Pinpoint the cell where the given text exists, returning its (X, Y) midpoint coordinate. 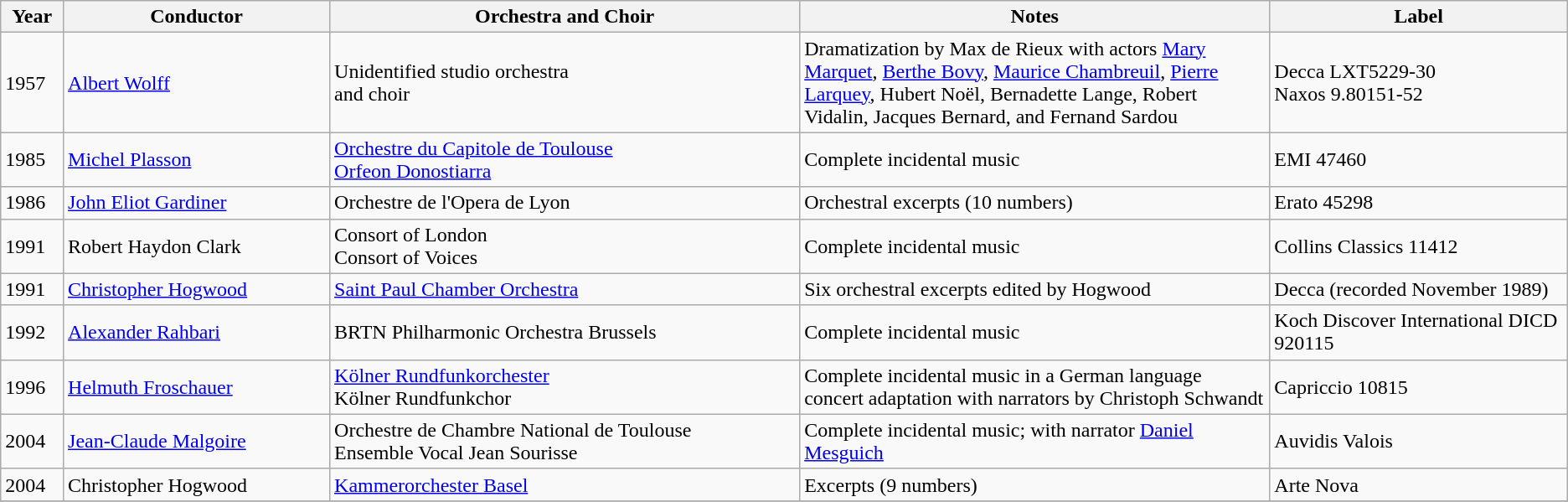
Notes (1035, 17)
Year (32, 17)
Orchestra and Choir (565, 17)
Alexander Rahbari (197, 332)
Label (1419, 17)
1996 (32, 387)
Koch Discover International DICD 920115 (1419, 332)
Orchestre du Capitole de ToulouseOrfeon Donostiarra (565, 159)
Excerpts (9 numbers) (1035, 484)
Robert Haydon Clark (197, 246)
Complete incidental music in a German language concert adaptation with narrators by Christoph Schwandt (1035, 387)
Unidentified studio orchestraand choir (565, 82)
Erato 45298 (1419, 203)
Collins Classics 11412 (1419, 246)
Auvidis Valois (1419, 441)
Arte Nova (1419, 484)
1986 (32, 203)
Conductor (197, 17)
EMI 47460 (1419, 159)
Jean-Claude Malgoire (197, 441)
BRTN Philharmonic Orchestra Brussels (565, 332)
Kölner RundfunkorchesterKölner Rundfunkchor (565, 387)
John Eliot Gardiner (197, 203)
Capriccio 10815 (1419, 387)
Decca LXT5229-30Naxos 9.80151-52 (1419, 82)
1957 (32, 82)
Consort of LondonConsort of Voices (565, 246)
Albert Wolff (197, 82)
Helmuth Froschauer (197, 387)
Decca (recorded November 1989) (1419, 289)
Saint Paul Chamber Orchestra (565, 289)
Complete incidental music; with narrator Daniel Mesguich (1035, 441)
Kammerorchester Basel (565, 484)
Orchestral excerpts (10 numbers) (1035, 203)
1992 (32, 332)
Michel Plasson (197, 159)
Orchestre de l'Opera de Lyon (565, 203)
1985 (32, 159)
Orchestre de Chambre National de ToulouseEnsemble Vocal Jean Sourisse (565, 441)
Six orchestral excerpts edited by Hogwood (1035, 289)
